Identify which cell holds the provided text, then report its (X, Y) central coordinate. 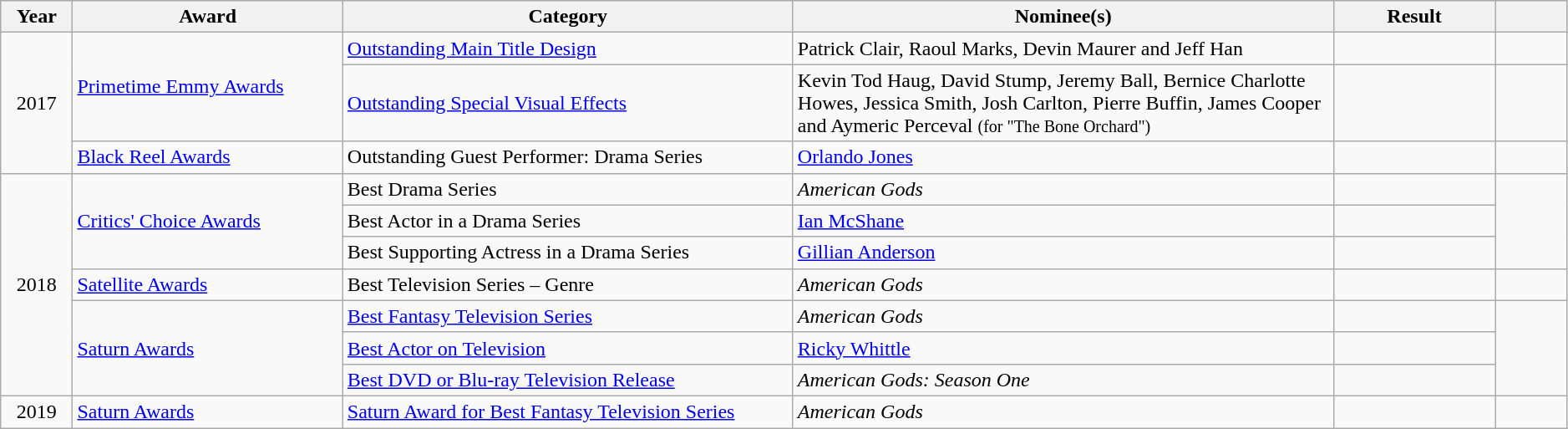
Satellite Awards (207, 284)
Result (1414, 17)
Gillian Anderson (1063, 253)
2018 (37, 284)
Award (207, 17)
Outstanding Special Visual Effects (568, 103)
Best Actor on Television (568, 348)
Category (568, 17)
Nominee(s) (1063, 17)
Primetime Emmy Awards (207, 87)
American Gods: Season One (1063, 380)
2017 (37, 103)
Saturn Award for Best Fantasy Television Series (568, 411)
Outstanding Main Title Design (568, 49)
Black Reel Awards (207, 157)
Best DVD or Blu-ray Television Release (568, 380)
Critics' Choice Awards (207, 221)
Orlando Jones (1063, 157)
Patrick Clair, Raoul Marks, Devin Maurer and Jeff Han (1063, 49)
Outstanding Guest Performer: Drama Series (568, 157)
Ian McShane (1063, 221)
Year (37, 17)
Best Supporting Actress in a Drama Series (568, 253)
Best Fantasy Television Series (568, 316)
Best Television Series – Genre (568, 284)
Ricky Whittle (1063, 348)
Best Actor in a Drama Series (568, 221)
2019 (37, 411)
Best Drama Series (568, 189)
